Return (x, y) of the center of cell containing provided text 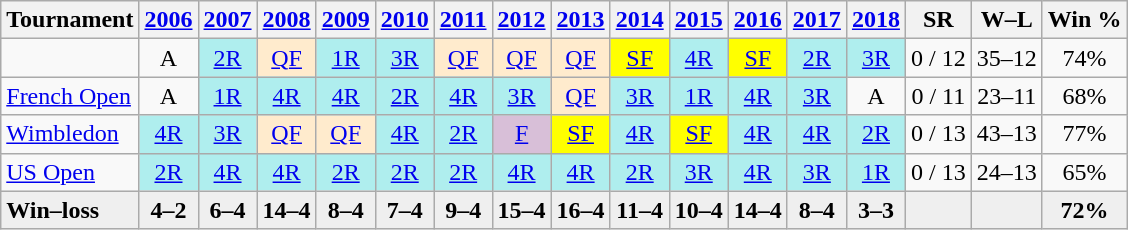
11–4 (640, 210)
French Open (70, 96)
43–13 (1006, 134)
2012 (522, 20)
72% (1084, 210)
2016 (758, 20)
3–3 (876, 210)
0 / 11 (938, 96)
2014 (640, 20)
2007 (228, 20)
2015 (698, 20)
SR (938, 20)
6–4 (228, 210)
4–2 (168, 210)
65% (1084, 172)
35–12 (1006, 58)
10–4 (698, 210)
16–4 (580, 210)
9–4 (463, 210)
15–4 (522, 210)
68% (1084, 96)
W–L (1006, 20)
23–11 (1006, 96)
7–4 (404, 210)
2010 (404, 20)
2017 (816, 20)
2008 (286, 20)
2018 (876, 20)
Wimbledon (70, 134)
2011 (463, 20)
0 / 12 (938, 58)
2009 (346, 20)
2006 (168, 20)
Tournament (70, 20)
US Open (70, 172)
2013 (580, 20)
Win % (1084, 20)
77% (1084, 134)
F (522, 134)
Win–loss (70, 210)
24–13 (1006, 172)
74% (1084, 58)
